Provide the (X, Y) coordinate of the cell's center where the given text is located.  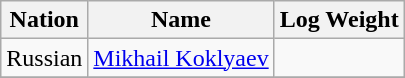
Log Weight (339, 20)
Russian (44, 58)
Nation (44, 20)
Name (181, 20)
Mikhail Koklyaev (181, 58)
